Identify which cell holds the provided text, then report its (x, y) central coordinate. 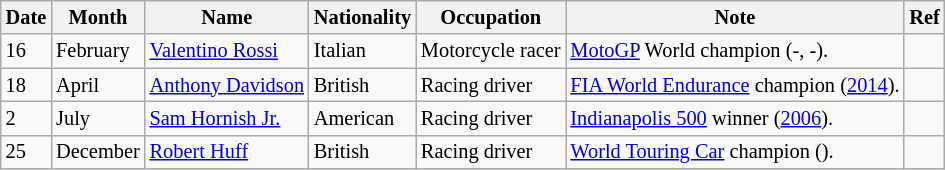
Month (98, 17)
Sam Hornish Jr. (227, 118)
July (98, 118)
16 (26, 51)
25 (26, 152)
Name (227, 17)
MotoGP World champion (-, -). (736, 51)
Ref (924, 17)
December (98, 152)
Nationality (362, 17)
2 (26, 118)
Robert Huff (227, 152)
Valentino Rossi (227, 51)
Motorcycle racer (490, 51)
April (98, 85)
Indianapolis 500 winner (2006). (736, 118)
Italian (362, 51)
Date (26, 17)
18 (26, 85)
FIA World Endurance champion (2014). (736, 85)
American (362, 118)
Note (736, 17)
World Touring Car champion (). (736, 152)
Anthony Davidson (227, 85)
Occupation (490, 17)
February (98, 51)
